Locate the cell with the specified text and output its [x, y] center coordinate. 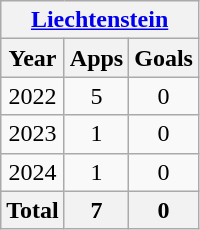
7 [96, 210]
Total [33, 210]
5 [96, 96]
Year [33, 58]
2024 [33, 172]
Liechtenstein [100, 20]
Apps [96, 58]
2023 [33, 134]
Goals [164, 58]
2022 [33, 96]
